Output the [X, Y] coordinate of the center of the cell containing the given text.  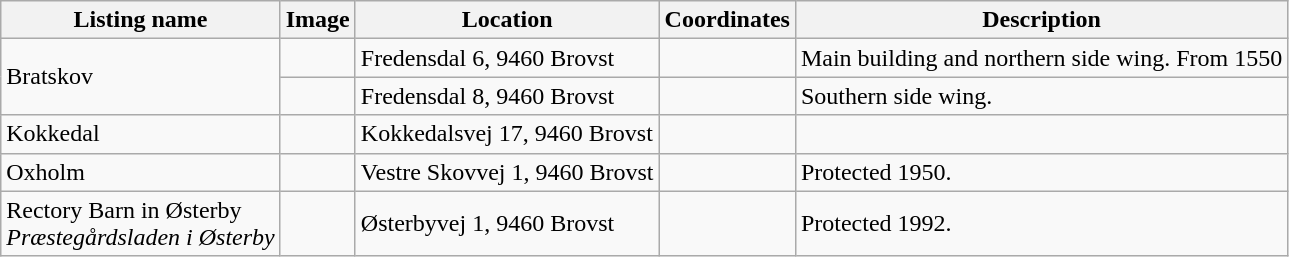
Image [318, 20]
Bratskov [140, 77]
Fredensdal 8, 9460 Brovst [507, 96]
Southern side wing. [1041, 96]
Description [1041, 20]
Rectory Barn in ØsterbyPræstegårdsladen i Østerby [140, 224]
Listing name [140, 20]
Oxholm [140, 172]
Vestre Skovvej 1, 9460 Brovst [507, 172]
Kokkedal [140, 134]
Fredensdal 6, 9460 Brovst [507, 58]
Main building and northern side wing. From 1550 [1041, 58]
Coordinates [727, 20]
Kokkedalsvej 17, 9460 Brovst [507, 134]
Protected 1950. [1041, 172]
Protected 1992. [1041, 224]
Østerbyvej 1, 9460 Brovst [507, 224]
Location [507, 20]
